Find where the given text appears and provide that cell's center as [x, y] coordinate. 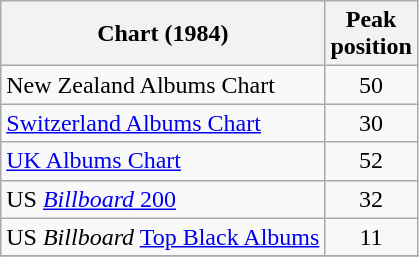
30 [371, 123]
Peakposition [371, 34]
UK Albums Chart [163, 161]
Chart (1984) [163, 34]
Switzerland Albums Chart [163, 123]
New Zealand Albums Chart [163, 85]
US Billboard 200 [163, 199]
32 [371, 199]
50 [371, 85]
11 [371, 237]
52 [371, 161]
US Billboard Top Black Albums [163, 237]
